Scan for the cell matching the given text and deliver its [X, Y] coordinate at center. 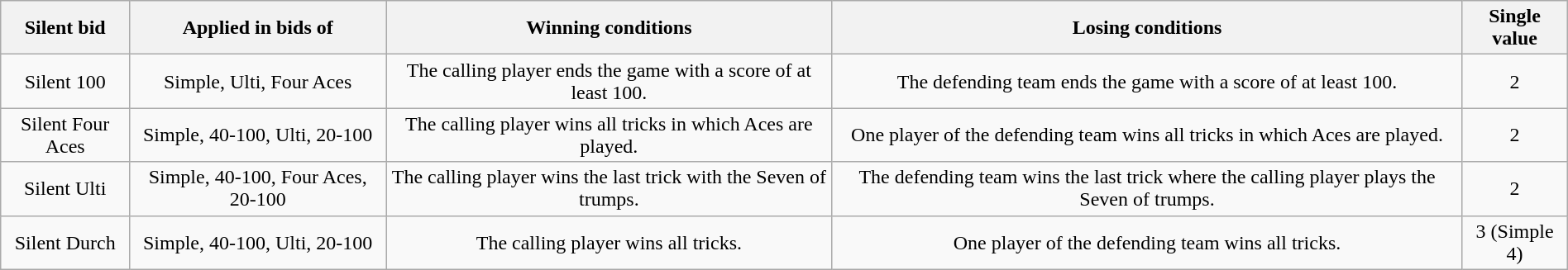
Simple, 40-100, Four Aces, 20-100 [258, 188]
One player of the defending team wins all tricks. [1147, 243]
Losing conditions [1147, 28]
The calling player wins all tricks. [609, 243]
The defending team ends the game with a score of at least 100. [1147, 81]
The defending team wins the last trick where the calling player plays the Seven of trumps. [1147, 188]
The calling player wins all tricks in which Aces are played. [609, 135]
The calling player wins the last trick with the Seven of trumps. [609, 188]
Silent bid [65, 28]
3 (Simple 4) [1515, 243]
One player of the defending team wins all tricks in which Aces are played. [1147, 135]
Silent Ulti [65, 188]
Applied in bids of [258, 28]
Silent Durch [65, 243]
Winning conditions [609, 28]
The calling player ends the game with a score of at least 100. [609, 81]
Single value [1515, 28]
Silent 100 [65, 81]
Simple, Ulti, Four Aces [258, 81]
Silent Four Aces [65, 135]
